Pinpoint the cell where the given text exists, returning its [X, Y] midpoint coordinate. 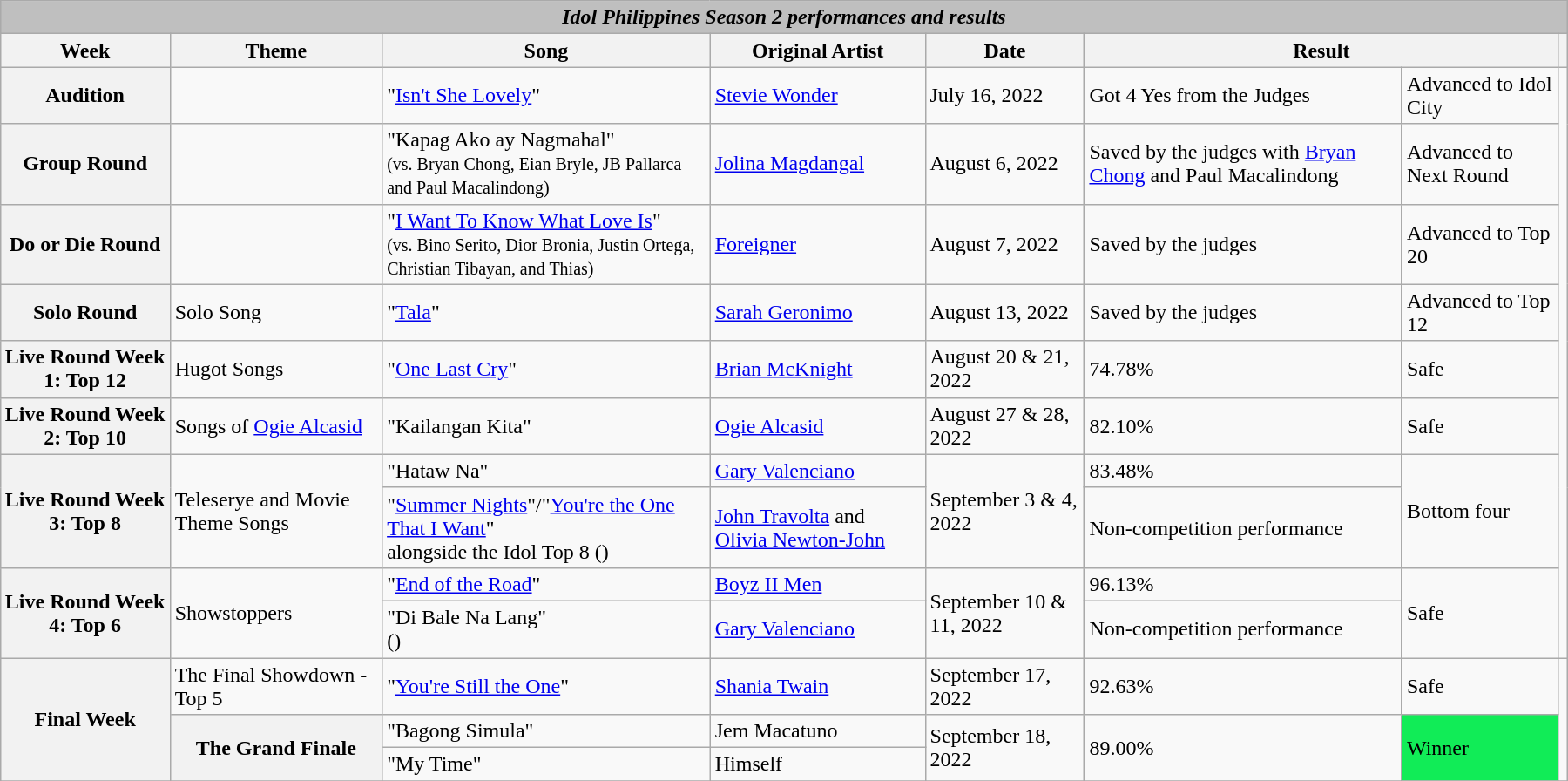
Got 4 Yes from the Judges [1244, 96]
August 6, 2022 [1005, 164]
September 3 & 4, 2022 [1005, 511]
Live Round Week 4: Top 6 [85, 612]
The Final Showdown - Top 5 [276, 685]
"My Time" [547, 764]
The Grand Finale [276, 748]
"One Last Cry" [547, 370]
Foreigner [817, 244]
Live Round Week 1: Top 12 [85, 370]
August 20 & 21, 2022 [1005, 370]
Sarah Geronimo [817, 312]
Boyz II Men [817, 584]
"You're Still the One" [547, 685]
82.10% [1244, 425]
Theme [276, 51]
Solo Song [276, 312]
Idol Philippines Season 2 performances and results [784, 17]
Jem Macatuno [817, 731]
"Di Bale Na Lang" () [547, 629]
Brian McKnight [817, 370]
Live Round Week 2: Top 10 [85, 425]
Stevie Wonder [817, 96]
83.48% [1244, 471]
August 13, 2022 [1005, 312]
"Isn't She Lovely" [547, 96]
Winner [1479, 748]
"Tala" [547, 312]
Teleserye and Movie Theme Songs [276, 511]
"Kailangan Kita" [547, 425]
John Travolta and Olivia Newton-John [817, 527]
Advanced to Next Round [1479, 164]
September 18, 2022 [1005, 748]
Week [85, 51]
89.00% [1244, 748]
"Summer Nights"/"You're the One That I Want" alongside the Idol Top 8 () [547, 527]
92.63% [1244, 685]
July 16, 2022 [1005, 96]
Advanced to Idol City [1479, 96]
Audition [85, 96]
Final Week [85, 718]
Jolina Magdangal [817, 164]
Bottom four [1479, 511]
"Bagong Simula" [547, 731]
Songs of Ogie Alcasid [276, 425]
74.78% [1244, 370]
Song [547, 51]
Advanced to Top 12 [1479, 312]
Shania Twain [817, 685]
Ogie Alcasid [817, 425]
Saved by the judges with Bryan Chong and Paul Macalindong [1244, 164]
Himself [817, 764]
Advanced to Top 20 [1479, 244]
"Hataw Na" [547, 471]
Do or Die Round [85, 244]
96.13% [1244, 584]
"Kapag Ako ay Nagmahal"(vs. Bryan Chong, Eian Bryle, JB Pallarca and Paul Macalindong) [547, 164]
Hugot Songs [276, 370]
Date [1005, 51]
Live Round Week 3: Top 8 [85, 511]
Original Artist [817, 51]
September 10 & 11, 2022 [1005, 612]
"I Want To Know What Love Is"(vs. Bino Serito, Dior Bronia, Justin Ortega, Christian Tibayan, and Thias) [547, 244]
"End of the Road" [547, 584]
August 27 & 28, 2022 [1005, 425]
Solo Round [85, 312]
Group Round [85, 164]
September 17, 2022 [1005, 685]
Showstoppers [276, 612]
Result [1321, 51]
August 7, 2022 [1005, 244]
